Detect which cell encompasses the target text, then output its (X, Y) center coordinate. 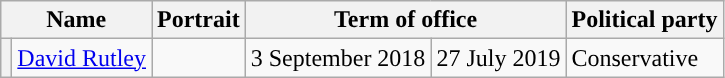
David Rutley (82, 58)
Name (76, 20)
Political party (644, 20)
Portrait (199, 20)
Term of office (406, 20)
3 September 2018 (338, 58)
Conservative (644, 58)
27 July 2019 (498, 58)
